Return the (X, Y) coordinate for the center point of the cell that contains the specified text.  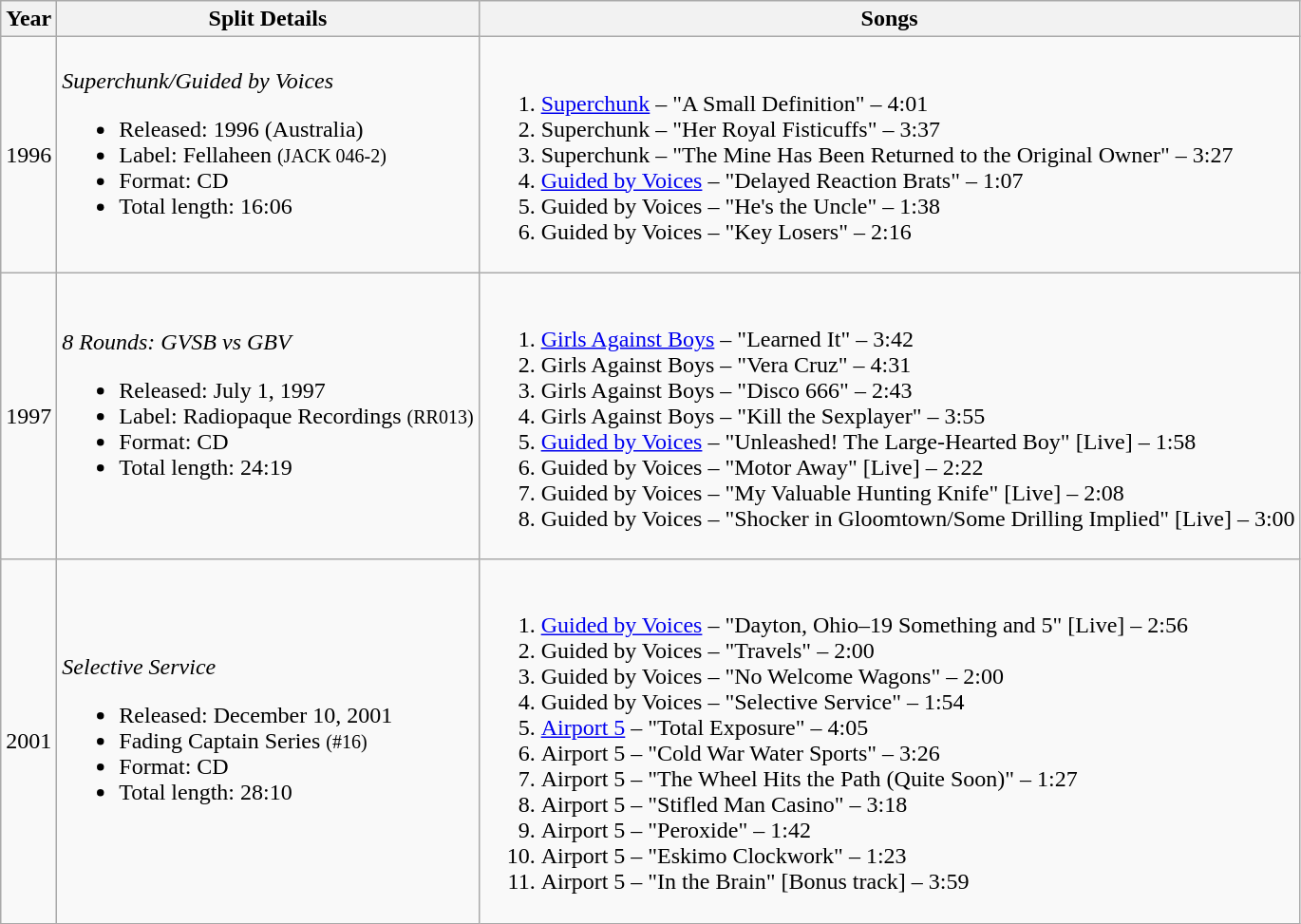
1997 (28, 416)
1996 (28, 155)
Superchunk/Guided by Voices Released: 1996 (Australia)Label: Fellaheen (JACK 046-2)Format: CDTotal length: 16:06 (268, 155)
2001 (28, 741)
8 Rounds: GVSB vs GBV Released: July 1, 1997Label: Radiopaque Recordings (RR013)Format: CDTotal length: 24:19 (268, 416)
Selective Service Released: December 10, 2001Fading Captain Series (#16)Format: CDTotal length: 28:10 (268, 741)
Songs (889, 19)
Year (28, 19)
Split Details (268, 19)
